For the text-containing cell, return its midpoint in [x, y] coordinate format. 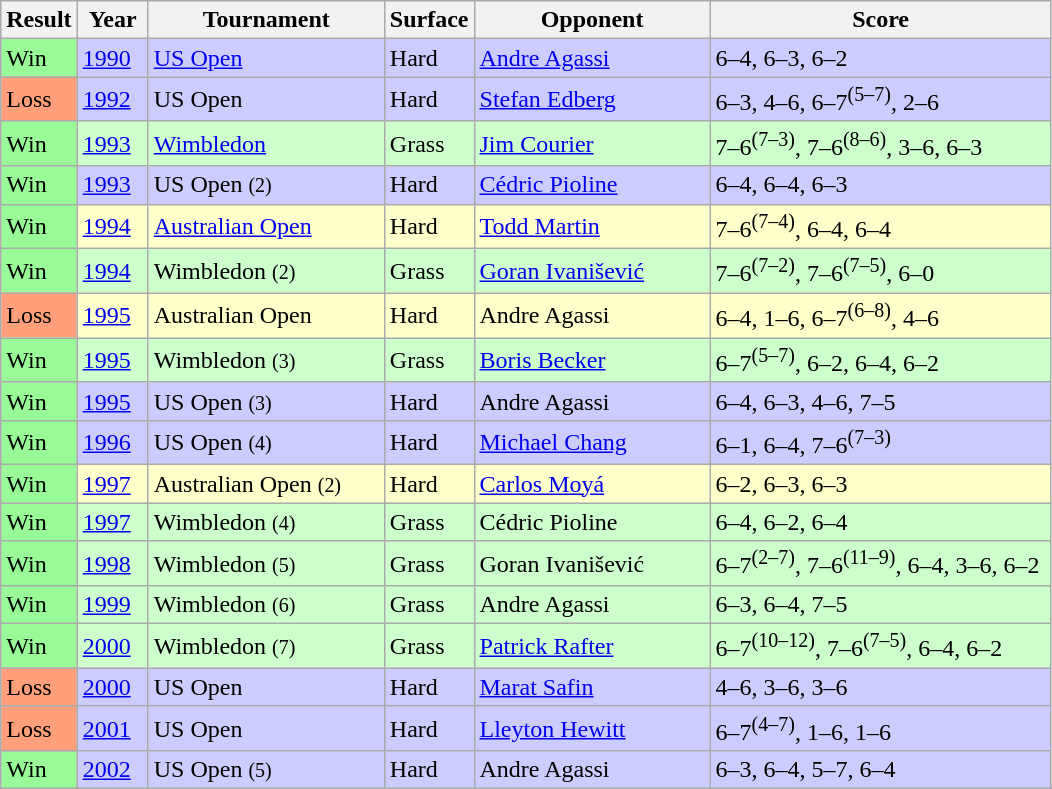
US Open (5) [266, 770]
Year [112, 20]
6–1, 6–4, 7–6(7–3) [880, 442]
Wimbledon (7) [266, 646]
1999 [112, 605]
6–7(4–7), 1–6, 1–6 [880, 728]
Wimbledon (4) [266, 522]
Wimbledon (6) [266, 605]
Stefan Edberg [592, 100]
Jim Courier [592, 144]
6–3, 6–4, 7–5 [880, 605]
Michael Chang [592, 442]
4–6, 3–6, 3–6 [880, 687]
6–4, 6–3, 6–2 [880, 58]
Todd Martin [592, 226]
7–6(7–4), 6–4, 6–4 [880, 226]
US Open (4) [266, 442]
Patrick Rafter [592, 646]
1996 [112, 442]
6–4, 6–3, 4–6, 7–5 [880, 401]
2001 [112, 728]
Lleyton Hewitt [592, 728]
6–3, 6–4, 5–7, 6–4 [880, 770]
Wimbledon [266, 144]
6–4, 6–4, 6–3 [880, 185]
Wimbledon (2) [266, 272]
7–6(7–2), 7–6(7–5), 6–0 [880, 272]
Tournament [266, 20]
6–7(2–7), 7–6(11–9), 6–4, 3–6, 6–2 [880, 564]
Score [880, 20]
Opponent [592, 20]
1998 [112, 564]
6–7(10–12), 7–6(7–5), 6–4, 6–2 [880, 646]
Surface [429, 20]
1992 [112, 100]
Australian Open (2) [266, 484]
6–3, 4–6, 6–7(5–7), 2–6 [880, 100]
Boris Becker [592, 360]
Wimbledon (5) [266, 564]
US Open (3) [266, 401]
1990 [112, 58]
6–4, 6–2, 6–4 [880, 522]
6–7(5–7), 6–2, 6–4, 6–2 [880, 360]
Wimbledon (3) [266, 360]
Carlos Moyá [592, 484]
US Open (2) [266, 185]
2002 [112, 770]
6–2, 6–3, 6–3 [880, 484]
7–6(7–3), 7–6(8–6), 3–6, 6–3 [880, 144]
6–4, 1–6, 6–7(6–8), 4–6 [880, 316]
Marat Safin [592, 687]
Result [39, 20]
